Locate the cell with the specified text and output its [X, Y] center coordinate. 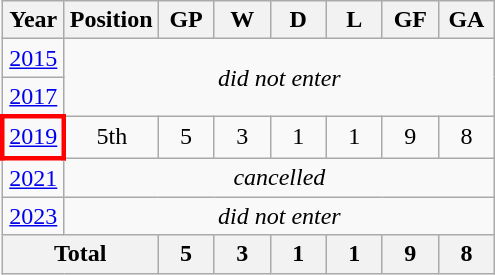
Year [33, 20]
cancelled [279, 178]
2019 [33, 136]
L [354, 20]
2021 [33, 178]
D [298, 20]
2017 [33, 97]
GF [410, 20]
5th [111, 136]
2015 [33, 58]
2023 [33, 216]
Position [111, 20]
W [242, 20]
GA [466, 20]
Total [80, 254]
GP [186, 20]
